Capture the cell that displays the provided text and extract its (X, Y) central coordinate. 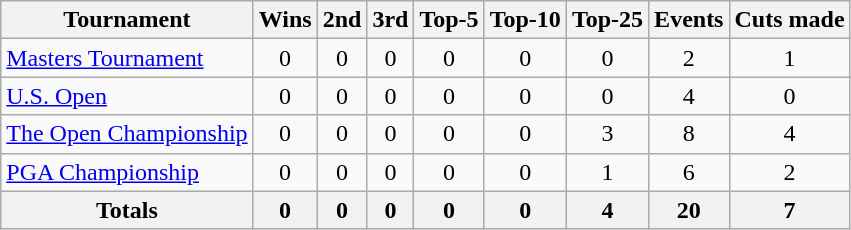
Top-5 (449, 20)
3 (607, 134)
Wins (285, 20)
The Open Championship (127, 134)
2nd (342, 20)
Top-25 (607, 20)
Masters Tournament (127, 58)
20 (689, 210)
6 (689, 172)
Totals (127, 210)
3rd (390, 20)
Events (689, 20)
U.S. Open (127, 96)
Top-10 (525, 20)
Tournament (127, 20)
8 (689, 134)
PGA Championship (127, 172)
7 (790, 210)
Cuts made (790, 20)
